Scan for the cell matching the given text and deliver its [X, Y] coordinate at center. 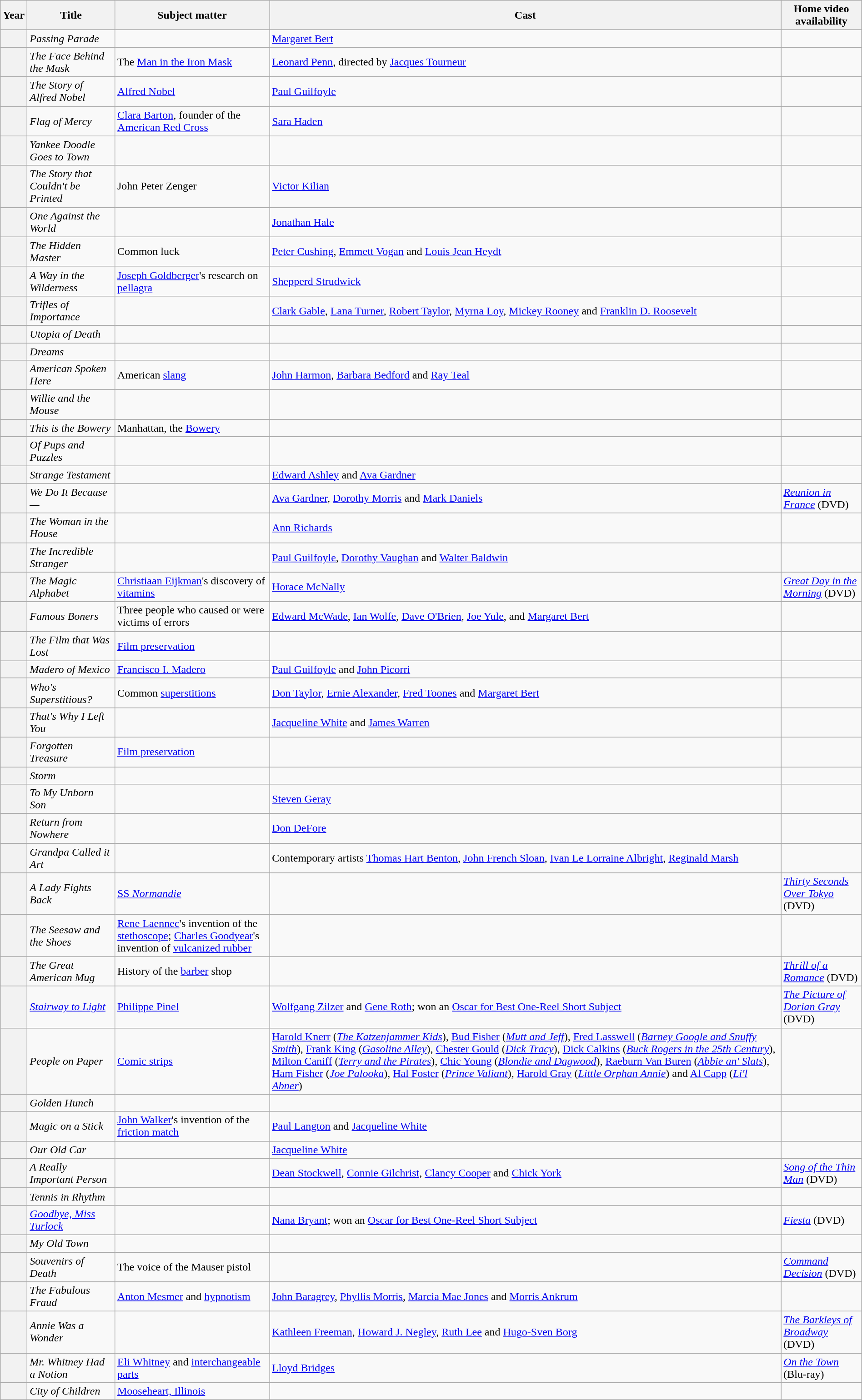
Trifles of Importance [71, 311]
The Great American Mug [71, 972]
Rene Laennec's invention of the stethoscope; Charles Goodyear's invention of vulcanized rubber [192, 936]
Shepperd Strudwick [526, 281]
That's Why I Left You [71, 722]
The Film that Was Lost [71, 646]
Joseph Goldberger's research on pellagra [192, 281]
Mr. Whitney Had a Notion [71, 1368]
John Peter Zenger [192, 186]
Annie Was a Wonder [71, 1332]
To My Unborn Son [71, 799]
Clara Barton, founder of the American Red Cross [192, 121]
Horace McNally [526, 587]
Willie and the Mouse [71, 404]
Song of the Thin Man (DVD) [822, 1173]
We Do It Because— [71, 498]
Dreams [71, 351]
Kathleen Freeman, Howard J. Negley, Ruth Lee and Hugo-Sven Borg [526, 1332]
Cast [526, 15]
Don DeFore [526, 829]
Wolfgang Zilzer and Gene Roth; won an Oscar for Best One-Reel Short Subject [526, 1007]
On the Town (Blu-ray) [822, 1368]
Margaret Bert [526, 39]
Common luck [192, 252]
John Harmon, Barbara Bedford and Ray Teal [526, 375]
Grandpa Called it Art [71, 858]
The Picture of Dorian Gray (DVD) [822, 1007]
Victor Kilian [526, 186]
History of the barber shop [192, 972]
Jacqueline White and James Warren [526, 722]
Nana Bryant; won an Oscar for Best One-Reel Short Subject [526, 1220]
My Old Town [71, 1243]
The Fabulous Fraud [71, 1297]
City of Children [71, 1391]
The Barkleys of Broadway (DVD) [822, 1332]
Year [14, 15]
Edward McWade, Ian Wolfe, Dave O'Brien, Joe Yule, and Margaret Bert [526, 616]
Who's Superstitious? [71, 693]
Home video availability [822, 15]
Lloyd Bridges [526, 1368]
Storm [71, 776]
The Face Behind the Mask [71, 62]
Magic on a Stick [71, 1126]
The Seesaw and the Shoes [71, 936]
Mooseheart, Illinois [192, 1391]
Common superstitions [192, 693]
Paul Langton and Jacqueline White [526, 1126]
Alfred Nobel [192, 92]
Sara Haden [526, 121]
The Man in the Iron Mask [192, 62]
The Magic Alphabet [71, 587]
Stairway to Light [71, 1007]
Paul Guilfoyle, Dorothy Vaughan and Walter Baldwin [526, 557]
American slang [192, 375]
Souvenirs of Death [71, 1267]
Forgotten Treasure [71, 752]
Utopia of Death [71, 334]
Goodbye, Miss Turlock [71, 1220]
Return from Nowhere [71, 829]
Flag of Mercy [71, 121]
Command Decision (DVD) [822, 1267]
Famous Boners [71, 616]
The voice of the Mauser pistol [192, 1267]
The Woman in the House [71, 528]
Manhattan, the Bowery [192, 428]
Contemporary artists Thomas Hart Benton, John French Sloan, Ivan Le Lorraine Albright, Reginald Marsh [526, 858]
A Lady Fights Back [71, 894]
Thirty Seconds Over Tokyo (DVD) [822, 894]
Peter Cushing, Emmett Vogan and Louis Jean Heydt [526, 252]
Leonard Penn, directed by Jacques Tourneur [526, 62]
The Story of Alfred Nobel [71, 92]
A Really Important Person [71, 1173]
People on Paper [71, 1061]
John Walker's invention of the friction match [192, 1126]
Comic strips [192, 1061]
Christiaan Eijkman's discovery of vitamins [192, 587]
Steven Geray [526, 799]
A Way in the Wilderness [71, 281]
The Hidden Master [71, 252]
Great Day in the Morning (DVD) [822, 587]
Don Taylor, Ernie Alexander, Fred Toones and Margaret Bert [526, 693]
Tennis in Rhythm [71, 1196]
SS Normandie [192, 894]
Jonathan Hale [526, 222]
Paul Guilfoyle and John Picorri [526, 669]
John Baragrey, Phyllis Morris, Marcia Mae Jones and Morris Ankrum [526, 1297]
Reunion in France (DVD) [822, 498]
Madero of Mexico [71, 669]
The Incredible Stranger [71, 557]
Subject matter [192, 15]
Three people who caused or were victims of errors [192, 616]
Ava Gardner, Dorothy Morris and Mark Daniels [526, 498]
The Story that Couldn't be Printed [71, 186]
Of Pups and Puzzles [71, 452]
Clark Gable, Lana Turner, Robert Taylor, Myrna Loy, Mickey Rooney and Franklin D. Roosevelt [526, 311]
Anton Mesmer and hypnotism [192, 1297]
This is the Bowery [71, 428]
Paul Guilfoyle [526, 92]
Ann Richards [526, 528]
American Spoken Here [71, 375]
Edward Ashley and Ava Gardner [526, 475]
Strange Testament [71, 475]
Thrill of a Romance (DVD) [822, 972]
Passing Parade [71, 39]
Title [71, 15]
Jacqueline White [526, 1150]
Yankee Doodle Goes to Town [71, 151]
Golden Hunch [71, 1103]
Fiesta (DVD) [822, 1220]
One Against the World [71, 222]
Francisco I. Madero [192, 669]
Philippe Pinel [192, 1007]
Dean Stockwell, Connie Gilchrist, Clancy Cooper and Chick York [526, 1173]
Our Old Car [71, 1150]
Eli Whitney and interchangeable parts [192, 1368]
